Locate the cell with the specified text and output its [X, Y] center coordinate. 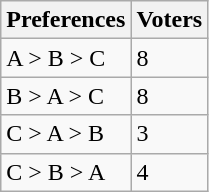
C > A > B [66, 134]
4 [170, 172]
B > A > C [66, 96]
3 [170, 134]
A > B > C [66, 58]
Voters [170, 20]
Preferences [66, 20]
C > B > A [66, 172]
